For the text-containing cell, return its midpoint in [X, Y] coordinate format. 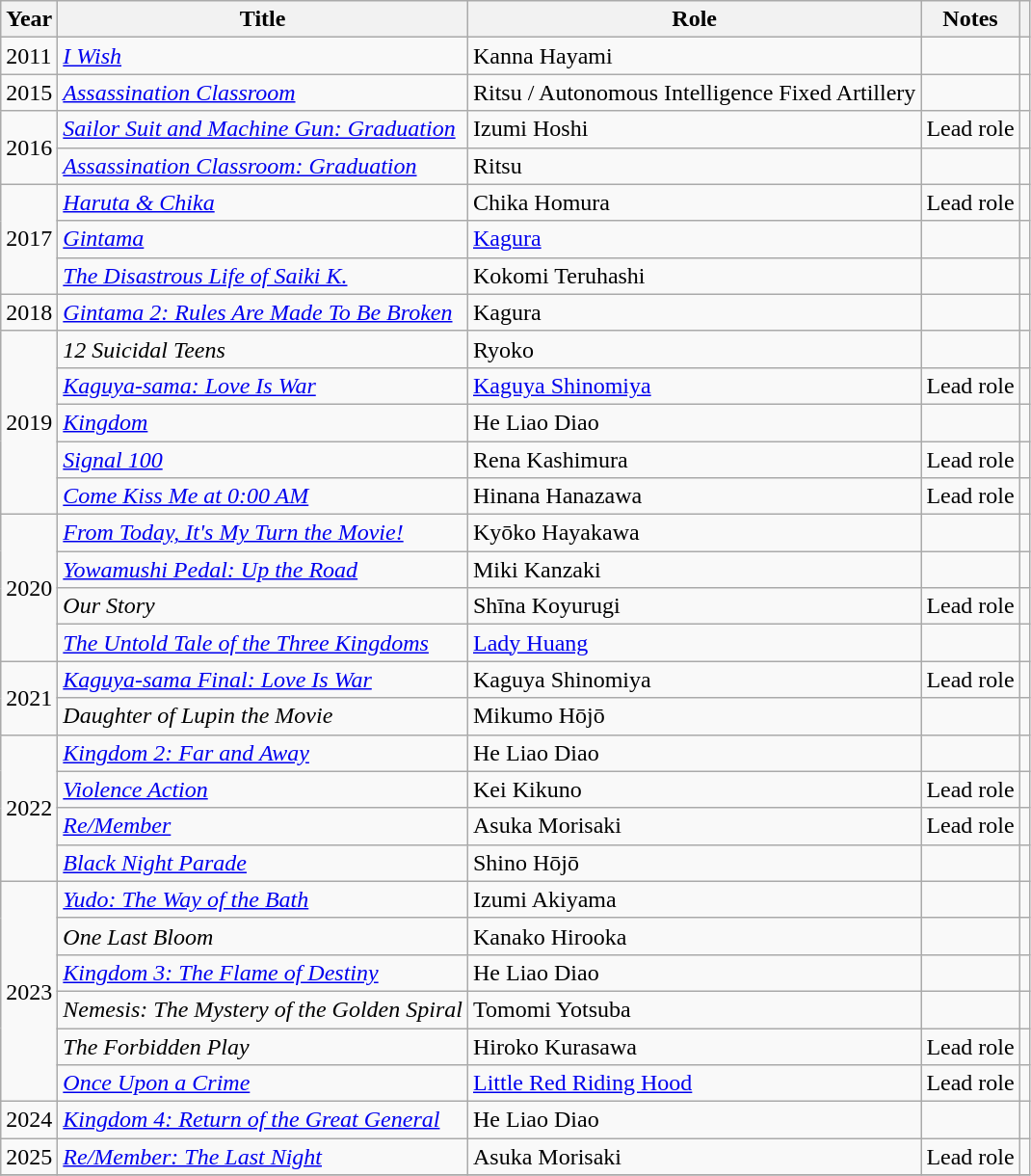
Gintama [263, 239]
The Disastrous Life of Saiki K. [263, 276]
Miki Kanzaki [694, 570]
Assassination Classroom: Graduation [263, 166]
2020 [29, 588]
Kingdom 2: Far and Away [263, 753]
Ryoko [694, 349]
Kingdom 4: Return of the Great General [263, 1120]
Title [263, 19]
Little Red Riding Hood [694, 1083]
Yudo: The Way of the Bath [263, 899]
2015 [29, 93]
Haruta & Chika [263, 202]
Daughter of Lupin the Movie [263, 716]
Nemesis: The Mystery of the Golden Spiral [263, 1009]
Tomomi Yotsuba [694, 1009]
2011 [29, 56]
Kanna Hayami [694, 56]
2021 [29, 698]
Re/Member: The Last Night [263, 1157]
Kaguya-sama Final: Love Is War [263, 680]
2018 [29, 312]
Role [694, 19]
Kaguya-sama: Love Is War [263, 386]
2019 [29, 422]
Year [29, 19]
Ritsu [694, 166]
Izumi Akiyama [694, 899]
12 Suicidal Teens [263, 349]
Chika Homura [694, 202]
2022 [29, 808]
Assassination Classroom [263, 93]
Signal 100 [263, 460]
The Forbidden Play [263, 1046]
Black Night Parade [263, 863]
Hinana Hanazawa [694, 496]
Notes [970, 19]
Kingdom [263, 422]
One Last Bloom [263, 936]
Lady Huang [694, 643]
2017 [29, 239]
Ritsu / Autonomous Intelligence Fixed Artillery [694, 93]
Gintama 2: Rules Are Made To Be Broken [263, 312]
Kanako Hirooka [694, 936]
Izumi Hoshi [694, 129]
The Untold Tale of the Three Kingdoms [263, 643]
Kei Kikuno [694, 789]
Kokomi Teruhashi [694, 276]
Our Story [263, 606]
I Wish [263, 56]
From Today, It's My Turn the Movie! [263, 533]
Re/Member [263, 826]
Once Upon a Crime [263, 1083]
2025 [29, 1157]
Kyōko Hayakawa [694, 533]
Kingdom 3: The Flame of Destiny [263, 973]
Yowamushi Pedal: Up the Road [263, 570]
2024 [29, 1120]
Shino Hōjō [694, 863]
Rena Kashimura [694, 460]
Shīna Koyurugi [694, 606]
Sailor Suit and Machine Gun: Graduation [263, 129]
Violence Action [263, 789]
2023 [29, 991]
Come Kiss Me at 0:00 AM [263, 496]
Mikumo Hōjō [694, 716]
Hiroko Kurasawa [694, 1046]
2016 [29, 147]
